Find where the given text appears and provide that cell's center as (x, y) coordinate. 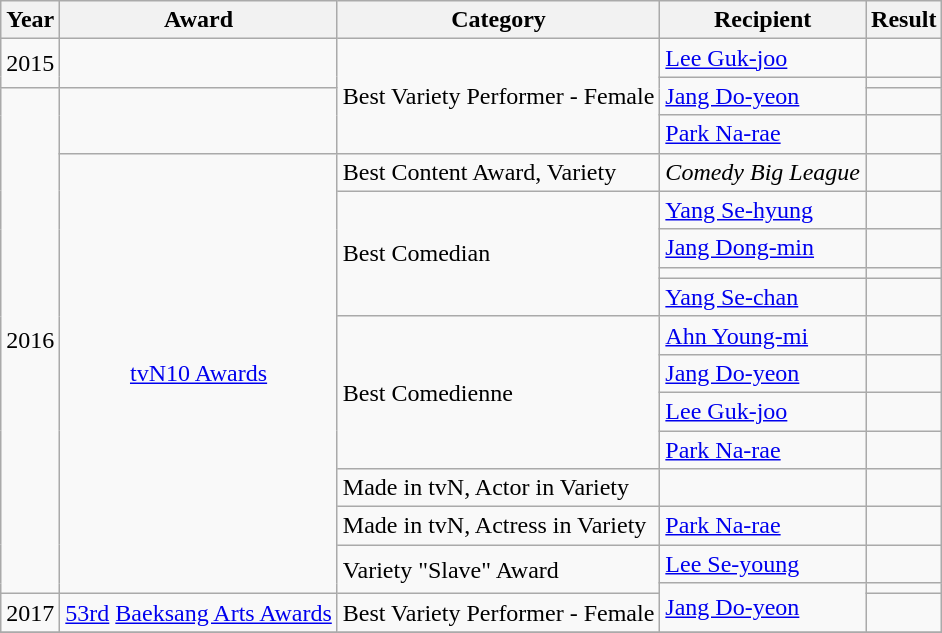
Variety "Slave" Award (498, 570)
Best Comedian (498, 254)
Yang Se-hyung (763, 210)
Yang Se-chan (763, 297)
2017 (30, 613)
Ahn Young-mi (763, 335)
2016 (30, 341)
Lee Se-young (763, 564)
Made in tvN, Actress in Variety (498, 526)
Award (199, 20)
Year (30, 20)
Recipient (763, 20)
Result (904, 20)
Jang Dong-min (763, 248)
Best Comedienne (498, 392)
Category (498, 20)
Best Content Award, Variety (498, 172)
Made in tvN, Actor in Variety (498, 488)
53rd Baeksang Arts Awards (199, 613)
Comedy Big League (763, 172)
tvN10 Awards (199, 374)
2015 (30, 64)
